Locate the cell with the specified text and output its [x, y] center coordinate. 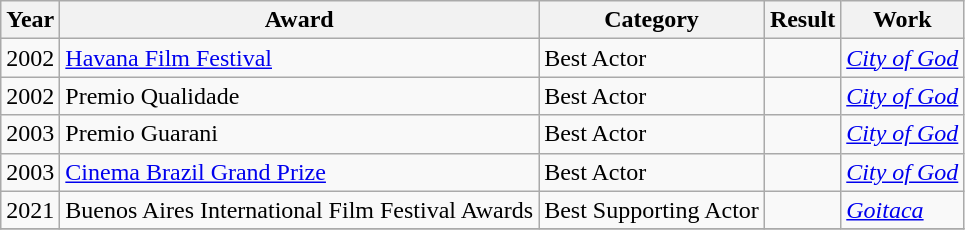
Premio Qualidade [300, 96]
Year [30, 20]
Work [902, 20]
Buenos Aires International Film Festival Awards [300, 210]
Category [652, 20]
2021 [30, 210]
Result [802, 20]
Best Supporting Actor [652, 210]
Goitaca [902, 210]
Cinema Brazil Grand Prize [300, 172]
Havana Film Festival [300, 58]
Premio Guarani [300, 134]
Award [300, 20]
